Provide the (x, y) coordinate of the cell's center where the given text is located.  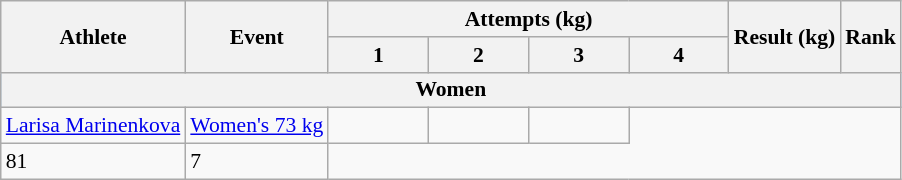
Athlete (94, 36)
7 (256, 162)
Rank (870, 36)
1 (378, 55)
81 (94, 162)
3 (579, 55)
Larisa Marinenkova (94, 126)
4 (679, 55)
Women's 73 kg (256, 126)
Event (256, 36)
Attempts (kg) (528, 19)
2 (478, 55)
Result (kg) (784, 36)
Women (451, 90)
